Output the [X, Y] coordinate of the center of the cell containing the given text.  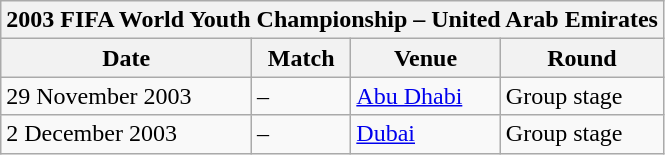
2 December 2003 [126, 134]
29 November 2003 [126, 96]
Round [582, 58]
2003 FIFA World Youth Championship – United Arab Emirates [332, 20]
Date [126, 58]
Venue [426, 58]
Abu Dhabi [426, 96]
Dubai [426, 134]
Match [302, 58]
